From the cell containing the given text, extract its center point as (x, y) coordinate. 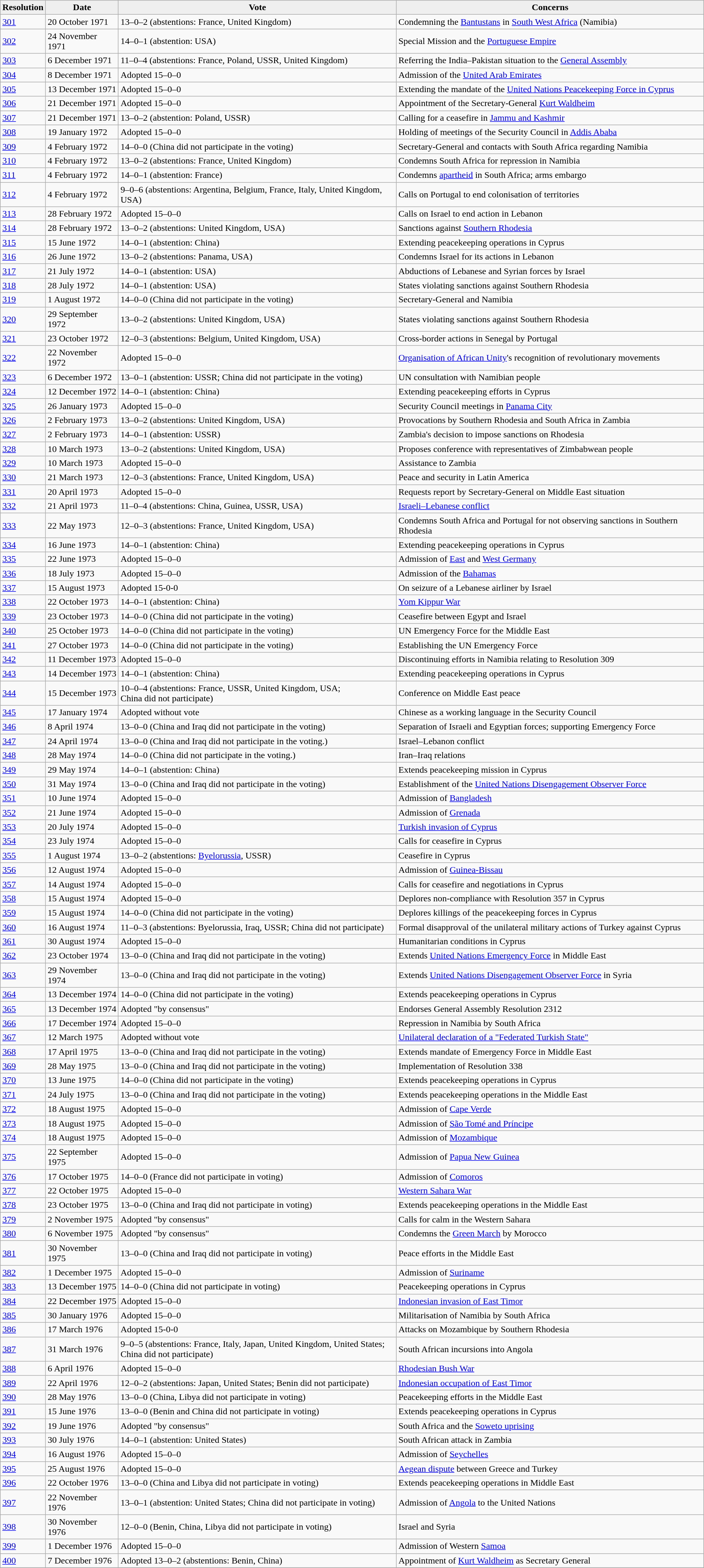
Admission of Mozambique (550, 1137)
14–0–1 (abstention: United States) (257, 1440)
316 (23, 257)
13 June 1975 (82, 1080)
22 October 1975 (82, 1191)
13 December 1971 (82, 89)
350 (23, 784)
322 (23, 358)
25 August 1976 (82, 1469)
361 (23, 942)
304 (23, 75)
Admission of Bangladesh (550, 798)
28 May 1975 (82, 1066)
355 (23, 855)
310 (23, 161)
21 March 1973 (82, 478)
Admission of Angola to the United Nations (550, 1503)
Conference on Middle East peace (550, 693)
301 (23, 22)
381 (23, 1253)
Aegean dispute between Greece and Turkey (550, 1469)
Zambia's decision to impose sanctions on Rhodesia (550, 434)
1 December 1976 (82, 1546)
Adopted 13–0–2 (abstentions: Benin, China) (257, 1560)
Abductions of Lebanese and Syrian forces by Israel (550, 271)
21 June 1974 (82, 813)
Condemns South Africa for repression in Namibia (550, 161)
22 November 1976 (82, 1503)
347 (23, 741)
368 (23, 1052)
16 August 1976 (82, 1454)
15 June 1976 (82, 1411)
Condemns the Green March by Morocco (550, 1234)
Holding of meetings of the Security Council in Addis Ababa (550, 132)
325 (23, 406)
19 January 1972 (82, 132)
Admission of São Tomé and Príncipe (550, 1123)
11 December 1973 (82, 659)
Calls on Portugal to end colonisation of territories (550, 194)
Concerns (550, 8)
Peace efforts in the Middle East (550, 1253)
Condemns Israel for its actions in Lebanon (550, 257)
386 (23, 1330)
20 April 1973 (82, 492)
22 October 1973 (82, 602)
373 (23, 1123)
26 January 1973 (82, 406)
Secretary-General and Namibia (550, 300)
389 (23, 1383)
Calling for a ceasefire in Jammu and Kashmir (550, 118)
349 (23, 770)
12 August 1974 (82, 870)
Admission of the United Arab Emirates (550, 75)
Condemning the Bantustans in South West Africa (Namibia) (550, 22)
Israel and Syria (550, 1527)
341 (23, 645)
12–0–0 (Benin, China, Libya did not participate in voting) (257, 1527)
Yom Kippur War (550, 602)
13–0–2 (abstentions: Panama, USA) (257, 257)
Condemns apartheid in South Africa; arms embargo (550, 175)
306 (23, 103)
22 December 1975 (82, 1301)
378 (23, 1205)
24 April 1974 (82, 741)
13–0–1 (abstention: United States; China did not participate in voting) (257, 1503)
390 (23, 1397)
Admission of Suriname (550, 1272)
372 (23, 1109)
23 July 1974 (82, 841)
Cross-border actions in Senegal by Portugal (550, 338)
28 July 1972 (82, 285)
6 December 1971 (82, 61)
22 October 1976 (82, 1483)
321 (23, 338)
359 (23, 913)
11–0–4 (abstentions: China, Guinea, USSR, USA) (257, 506)
343 (23, 673)
9–0–5 (abstentions: France, Italy, Japan, United Kingdom, United States; China did not participate) (257, 1349)
Iran–Iraq relations (550, 755)
Admission of Western Samoa (550, 1546)
23 October 1972 (82, 338)
Turkish invasion of Cyprus (550, 827)
23 October 1975 (82, 1205)
326 (23, 420)
370 (23, 1080)
338 (23, 602)
13–0–0 (China and Libya did not participate in voting) (257, 1483)
23 October 1973 (82, 616)
24 November 1971 (82, 41)
Endorses General Assembly Resolution 2312 (550, 1009)
324 (23, 391)
20 October 1971 (82, 22)
382 (23, 1272)
Establishing the UN Emergency Force (550, 645)
328 (23, 449)
14–0–1 (abstention: France) (257, 175)
399 (23, 1546)
374 (23, 1137)
South Africa and the Soweto uprising (550, 1425)
397 (23, 1503)
345 (23, 713)
Rhodesian Bush War (550, 1368)
13 December 1975 (82, 1287)
312 (23, 194)
393 (23, 1440)
334 (23, 545)
331 (23, 492)
Deplores killings of the peacekeeping forces in Cyprus (550, 913)
22 June 1973 (82, 559)
12 December 1972 (82, 391)
30 November 1975 (82, 1253)
12–0–3 (abstentions: Belgium, United Kingdom, USA) (257, 338)
377 (23, 1191)
Appointment of the Secretary-General Kurt Waldheim (550, 103)
14 August 1974 (82, 884)
15 December 1973 (82, 693)
Special Mission and the Portuguese Empire (550, 41)
Indonesian occupation of East Timor (550, 1383)
Admission of Comoros (550, 1177)
30 July 1976 (82, 1440)
376 (23, 1177)
Security Council meetings in Panama City (550, 406)
22 September 1975 (82, 1157)
Establishment of the United Nations Disengagement Observer Force (550, 784)
8 December 1971 (82, 75)
346 (23, 727)
Requests report by Secretary-General on Middle East situation (550, 492)
Extends mandate of Emergency Force in Middle East (550, 1052)
14–0–0 (China did not participate in the voting.) (257, 755)
344 (23, 693)
31 May 1974 (82, 784)
Indonesian invasion of East Timor (550, 1301)
362 (23, 956)
Admission of the Bahamas (550, 573)
335 (23, 559)
1 December 1975 (82, 1272)
Implementation of Resolution 338 (550, 1066)
365 (23, 1009)
366 (23, 1023)
384 (23, 1301)
10 June 1974 (82, 798)
380 (23, 1234)
Extends United Nations Emergency Force in Middle East (550, 956)
1 August 1972 (82, 300)
383 (23, 1287)
385 (23, 1315)
26 June 1972 (82, 257)
329 (23, 463)
Admission of Grenada (550, 813)
327 (23, 434)
319 (23, 300)
14 December 1973 (82, 673)
Peace and security in Latin America (550, 478)
318 (23, 285)
10–0–4 (abstentions: France, USSR, United Kingdom, USA; China did not participate) (257, 693)
1 August 1974 (82, 855)
Militarisation of Namibia by South Africa (550, 1315)
Appointment of Kurt Waldheim as Secretary General (550, 1560)
29 November 1974 (82, 975)
14–0–0 (China did not participate in voting) (257, 1287)
400 (23, 1560)
357 (23, 884)
303 (23, 61)
369 (23, 1066)
Calls for ceasefire in Cyprus (550, 841)
25 October 1973 (82, 631)
Proposes conference with representatives of Zimbabwean people (550, 449)
Discontinuing efforts in Namibia relating to Resolution 309 (550, 659)
15 June 1972 (82, 243)
Attacks on Mozambique by Southern Rhodesia (550, 1330)
13–0–0 (China and Iraq did not participate in the voting.) (257, 741)
Western Sahara War (550, 1191)
302 (23, 41)
21 April 1973 (82, 506)
Admission of East and West Germany (550, 559)
17 March 1976 (82, 1330)
6 April 1976 (82, 1368)
Admission of Seychelles (550, 1454)
Admission of Cape Verde (550, 1109)
398 (23, 1527)
6 November 1975 (82, 1234)
On seizure of a Lebanese airliner by Israel (550, 588)
311 (23, 175)
28 May 1974 (82, 755)
6 December 1972 (82, 377)
317 (23, 271)
358 (23, 898)
UN Emergency Force for the Middle East (550, 631)
30 November 1976 (82, 1527)
Organisation of African Unity's recognition of revolutionary movements (550, 358)
Extending peacekeeping efforts in Cyprus (550, 391)
South African incursions into Angola (550, 1349)
29 May 1974 (82, 770)
28 May 1976 (82, 1397)
11–0–3 (abstentions: Byelorussia, Iraq, USSR; China did not participate) (257, 927)
Calls on Israel to end action in Lebanon (550, 214)
Extends peacekeeping operations in Middle East (550, 1483)
Assistance to Zambia (550, 463)
330 (23, 478)
307 (23, 118)
17 April 1975 (82, 1052)
14–0–1 (abstention: USSR) (257, 434)
17 December 1974 (82, 1023)
Date (82, 8)
Ceasefire in Cyprus (550, 855)
29 September 1972 (82, 319)
Calls for calm in the Western Sahara (550, 1219)
17 January 1974 (82, 713)
Extends United Nations Disengagement Observer Force in Syria (550, 975)
13–0–1 (abstention: USSR; China did not participate in the voting) (257, 377)
18 July 1973 (82, 573)
27 October 1973 (82, 645)
320 (23, 319)
336 (23, 573)
Vote (257, 8)
2 November 1975 (82, 1219)
22 May 1973 (82, 526)
375 (23, 1157)
379 (23, 1219)
11–0–4 (abstentions: France, Poland, USSR, United Kingdom) (257, 61)
387 (23, 1349)
Peacekeeping efforts in the Middle East (550, 1397)
16 August 1974 (82, 927)
12 March 1975 (82, 1037)
Secretary-General and contacts with South Africa regarding Namibia (550, 146)
323 (23, 377)
314 (23, 228)
353 (23, 827)
13–0–2 (abstentions: Byelorussia, USSR) (257, 855)
22 November 1972 (82, 358)
8 April 1974 (82, 727)
Calls for ceasefire and negotiations in Cyprus (550, 884)
13–0–0 (China, Libya did not participate in voting) (257, 1397)
315 (23, 243)
337 (23, 588)
Extending the mandate of the United Nations Peacekeeping Force in Cyprus (550, 89)
395 (23, 1469)
354 (23, 841)
364 (23, 995)
Ceasefire between Egypt and Israel (550, 616)
352 (23, 813)
367 (23, 1037)
371 (23, 1095)
305 (23, 89)
348 (23, 755)
360 (23, 927)
Israel–Lebanon conflict (550, 741)
13–0–0 (Benin and China did not participate in voting) (257, 1411)
351 (23, 798)
Humanitarian conditions in Cyprus (550, 942)
342 (23, 659)
356 (23, 870)
Referring the India–Pakistan situation to the General Assembly (550, 61)
Resolution (23, 8)
31 March 1976 (82, 1349)
Extends peacekeeping mission in Cyprus (550, 770)
Separation of Israeli and Egyptian forces; supporting Emergency Force (550, 727)
Peacekeeping operations in Cyprus (550, 1287)
15 August 1973 (82, 588)
Unilateral declaration of a "Federated Turkish State" (550, 1037)
17 October 1975 (82, 1177)
392 (23, 1425)
7 December 1976 (82, 1560)
20 July 1974 (82, 827)
391 (23, 1411)
339 (23, 616)
Admission of Guinea-Bissau (550, 870)
313 (23, 214)
22 April 1976 (82, 1383)
308 (23, 132)
396 (23, 1483)
14–0–0 (France did not participate in voting) (257, 1177)
363 (23, 975)
Formal disapproval of the unilateral military actions of Turkey against Cyprus (550, 927)
Deplores non-compliance with Resolution 357 in Cyprus (550, 898)
340 (23, 631)
21 July 1972 (82, 271)
9–0–6 (abstentions: Argentina, Belgium, France, Italy, United Kingdom, USA) (257, 194)
Repression in Namibia by South Africa (550, 1023)
13–0–2 (abstention: Poland, USSR) (257, 118)
12–0–2 (abstentions: Japan, United States; Benin did not participate) (257, 1383)
19 June 1976 (82, 1425)
388 (23, 1368)
30 January 1976 (82, 1315)
Admission of Papua New Guinea (550, 1157)
Sanctions against Southern Rhodesia (550, 228)
332 (23, 506)
309 (23, 146)
30 August 1974 (82, 942)
Chinese as a working language in the Security Council (550, 713)
23 October 1974 (82, 956)
South African attack in Zambia (550, 1440)
394 (23, 1454)
Condemns South Africa and Portugal for not observing sanctions in Southern Rhodesia (550, 526)
333 (23, 526)
24 July 1975 (82, 1095)
Israeli–Lebanese conflict (550, 506)
UN consultation with Namibian people (550, 377)
Provocations by Southern Rhodesia and South Africa in Zambia (550, 420)
16 June 1973 (82, 545)
